Pinpoint the cell where the given text exists, returning its [X, Y] midpoint coordinate. 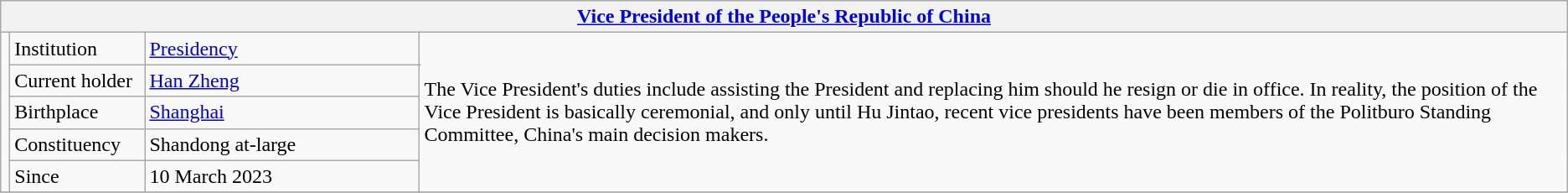
Birthplace [77, 112]
Since [77, 176]
Current holder [77, 81]
Vice President of the People's Republic of China [784, 17]
10 March 2023 [282, 176]
Han Zheng [282, 81]
Shandong at-large [282, 144]
Shanghai [282, 112]
Presidency [282, 49]
Institution [77, 49]
Constituency [77, 144]
